Return the [x, y] coordinate for the center point of the cell that contains the specified text.  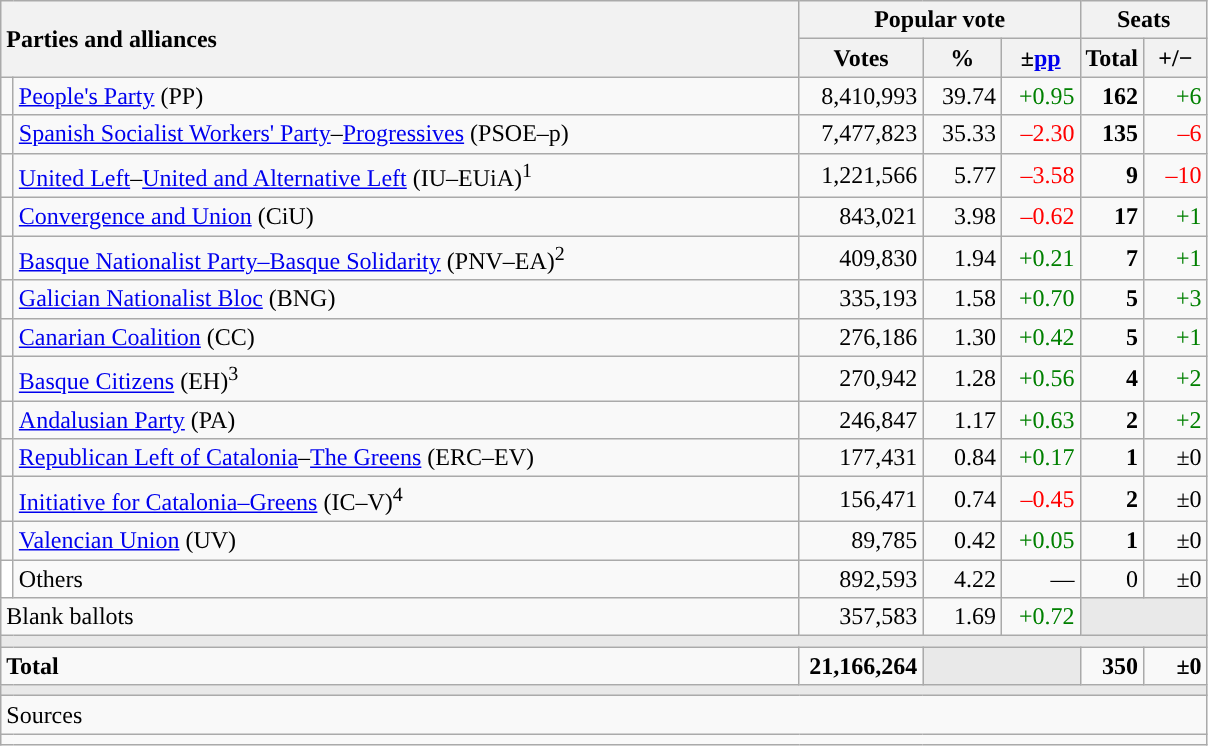
+0.72 [1040, 617]
276,186 [861, 337]
+0.21 [1040, 258]
156,471 [861, 500]
409,830 [861, 258]
1.30 [962, 337]
1.94 [962, 258]
246,847 [861, 420]
–10 [1176, 176]
Basque Citizens (EH)3 [406, 378]
5.77 [962, 176]
0.74 [962, 500]
+3 [1176, 299]
Republican Left of Catalonia–The Greens (ERC–EV) [406, 458]
1.17 [962, 420]
±pp [1040, 58]
Initiative for Catalonia–Greens (IC–V)4 [406, 500]
+0.42 [1040, 337]
+0.70 [1040, 299]
89,785 [861, 541]
+0.56 [1040, 378]
Spanish Socialist Workers' Party–Progressives (PSOE–p) [406, 134]
United Left–United and Alternative Left (IU–EUiA)1 [406, 176]
892,593 [861, 579]
0.42 [962, 541]
+0.95 [1040, 96]
357,583 [861, 617]
135 [1112, 134]
Seats [1144, 20]
4 [1112, 378]
1.69 [962, 617]
— [1040, 579]
4.22 [962, 579]
7 [1112, 258]
–3.58 [1040, 176]
Canarian Coalition (CC) [406, 337]
843,021 [861, 217]
Galician Nationalist Bloc (BNG) [406, 299]
0.84 [962, 458]
1.28 [962, 378]
350 [1112, 666]
335,193 [861, 299]
1.58 [962, 299]
+0.17 [1040, 458]
270,942 [861, 378]
7,477,823 [861, 134]
+6 [1176, 96]
Popular vote [940, 20]
17 [1112, 217]
Blank ballots [400, 617]
177,431 [861, 458]
Sources [604, 715]
Parties and alliances [400, 39]
+0.05 [1040, 541]
Andalusian Party (PA) [406, 420]
–6 [1176, 134]
–0.62 [1040, 217]
8,410,993 [861, 96]
3.98 [962, 217]
1,221,566 [861, 176]
9 [1112, 176]
Others [406, 579]
People's Party (PP) [406, 96]
Valencian Union (UV) [406, 541]
–2.30 [1040, 134]
–0.45 [1040, 500]
% [962, 58]
162 [1112, 96]
39.74 [962, 96]
35.33 [962, 134]
21,166,264 [861, 666]
+/− [1176, 58]
Votes [861, 58]
Convergence and Union (CiU) [406, 217]
0 [1112, 579]
+0.63 [1040, 420]
Basque Nationalist Party–Basque Solidarity (PNV–EA)2 [406, 258]
